Capture the cell that displays the provided text and extract its [x, y] central coordinate. 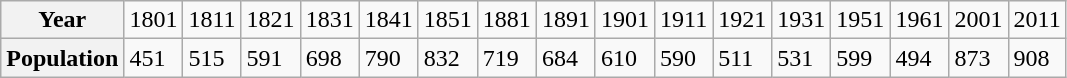
1831 [330, 20]
494 [920, 58]
684 [566, 58]
1961 [920, 20]
1921 [742, 20]
1821 [270, 20]
1911 [684, 20]
451 [154, 58]
698 [330, 58]
515 [212, 58]
Year [62, 20]
590 [684, 58]
591 [270, 58]
2001 [978, 20]
1931 [802, 20]
610 [624, 58]
599 [860, 58]
832 [448, 58]
1881 [506, 20]
531 [802, 58]
873 [978, 58]
511 [742, 58]
1901 [624, 20]
1951 [860, 20]
719 [506, 58]
1891 [566, 20]
790 [388, 58]
1841 [388, 20]
908 [1037, 58]
1801 [154, 20]
1811 [212, 20]
1851 [448, 20]
Population [62, 58]
2011 [1037, 20]
